Extract the (x, y) coordinate from the center of the cell holding the provided text.  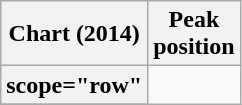
scope="row" (74, 85)
Chart (2014) (74, 34)
Peakposition (194, 34)
